Return [x, y] of the center of cell containing provided text 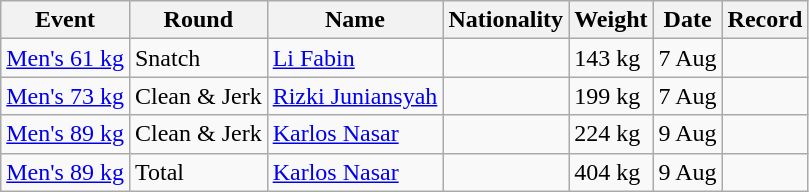
Men's 73 kg [66, 96]
Snatch [198, 58]
199 kg [611, 96]
Event [66, 20]
Record [765, 20]
Round [198, 20]
224 kg [611, 134]
Total [198, 172]
Weight [611, 20]
Date [688, 20]
Men's 61 kg [66, 58]
Nationality [506, 20]
143 kg [611, 58]
Name [355, 20]
Rizki Juniansyah [355, 96]
404 kg [611, 172]
Li Fabin [355, 58]
